Return the [x, y] coordinate for the center point of the cell that contains the specified text.  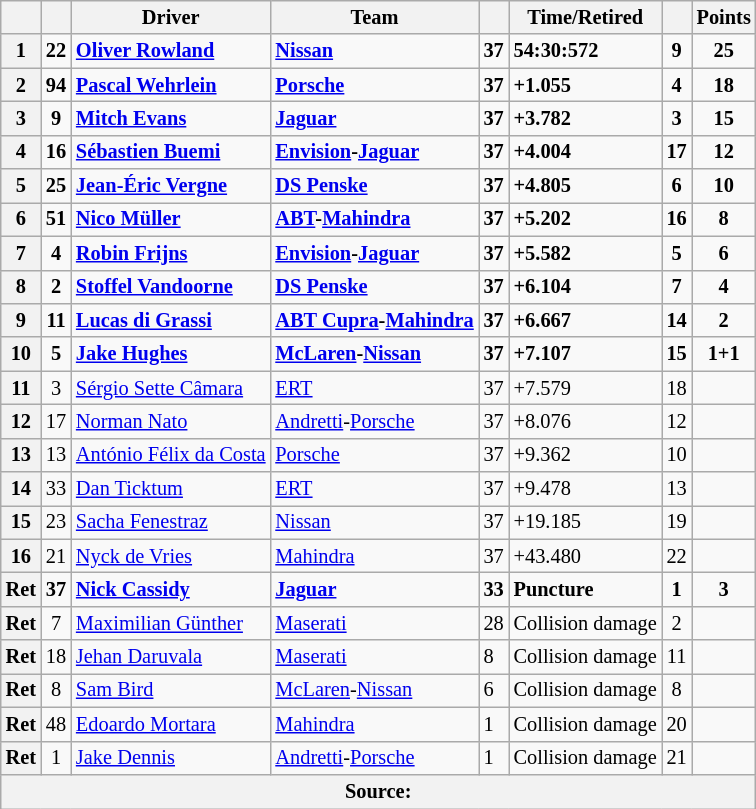
Sacha Fenestraz [170, 522]
+43.480 [586, 556]
Jake Hughes [170, 354]
Puncture [586, 589]
+7.107 [586, 354]
ABT-Mahindra [374, 219]
Dan Ticktum [170, 489]
+9.478 [586, 489]
Driver [170, 17]
+6.667 [586, 320]
+4.805 [586, 186]
Robin Frijns [170, 253]
Team [374, 17]
Mitch Evans [170, 118]
Nico Müller [170, 219]
Points [724, 17]
Sébastien Buemi [170, 152]
Nick Cassidy [170, 589]
Norman Nato [170, 421]
Time/Retired [586, 17]
Jehan Daruvala [170, 657]
+9.362 [586, 455]
Sérgio Sette Câmara [170, 388]
19 [677, 522]
Pascal Wehrlein [170, 85]
+5.582 [586, 253]
Sam Bird [170, 690]
+4.004 [586, 152]
Jean-Éric Vergne [170, 186]
+7.579 [586, 388]
+1.055 [586, 85]
Source: [378, 791]
Maximilian Günther [170, 623]
Nyck de Vries [170, 556]
+3.782 [586, 118]
20 [677, 724]
Oliver Rowland [170, 51]
Stoffel Vandoorne [170, 287]
ABT Cupra-Mahindra [374, 320]
+19.185 [586, 522]
54:30:572 [586, 51]
1+1 [724, 354]
Jake Dennis [170, 758]
23 [56, 522]
António Félix da Costa [170, 455]
Lucas di Grassi [170, 320]
Edoardo Mortara [170, 724]
48 [56, 724]
51 [56, 219]
+8.076 [586, 421]
+5.202 [586, 219]
94 [56, 85]
28 [494, 623]
+6.104 [586, 287]
